Determine the [X, Y] coordinate at the center of the cell enclosing the given text.  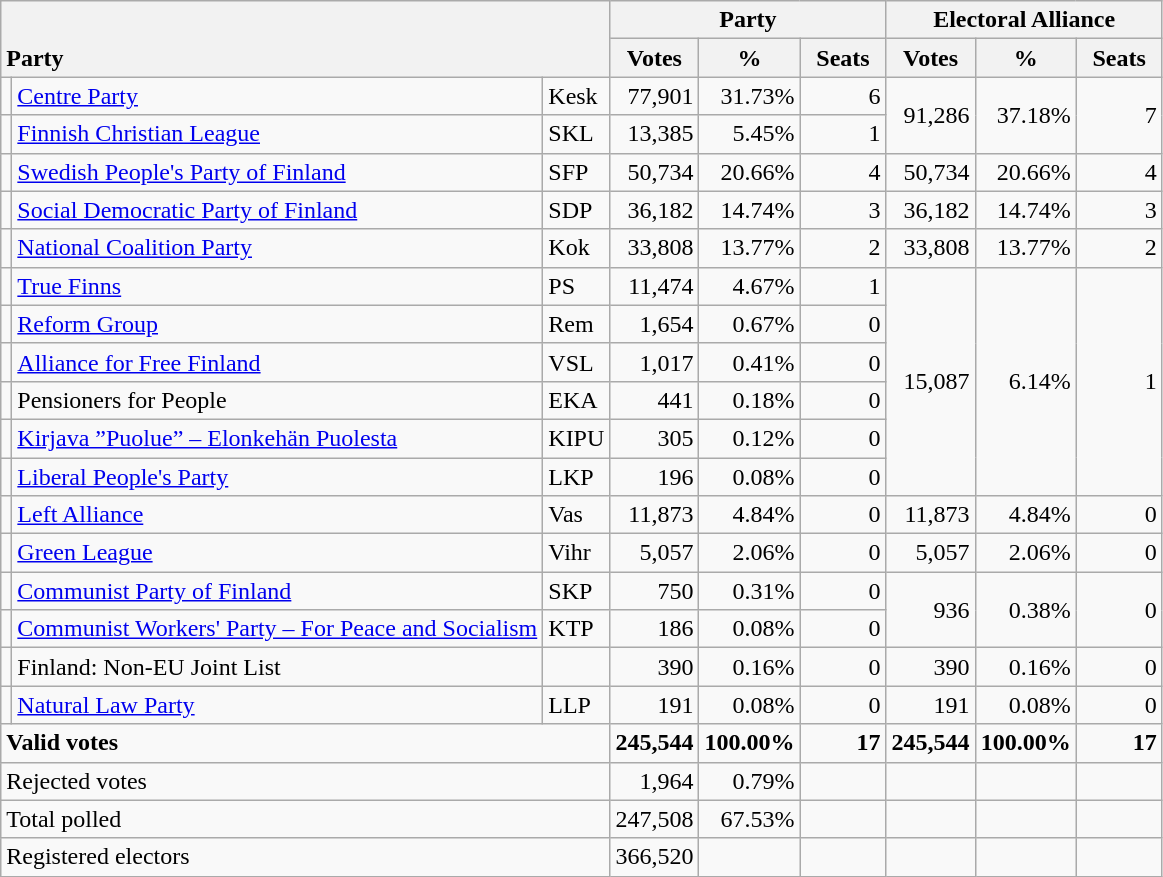
Reform Group [278, 324]
SDP [576, 210]
37.18% [1026, 115]
Kok [576, 248]
7 [1119, 115]
KIPU [576, 438]
Left Alliance [278, 515]
6.14% [1026, 381]
Registered electors [306, 857]
5.45% [750, 134]
0.41% [750, 362]
4.67% [750, 286]
True Finns [278, 286]
Vas [576, 515]
Electoral Alliance [1024, 20]
0.67% [750, 324]
SKP [576, 591]
0.38% [1026, 610]
441 [654, 400]
15,087 [930, 381]
305 [654, 438]
KTP [576, 629]
196 [654, 477]
SKL [576, 134]
Vihr [576, 553]
Green League [278, 553]
186 [654, 629]
Social Democratic Party of Finland [278, 210]
LLP [576, 705]
Total polled [306, 819]
247,508 [654, 819]
Finnish Christian League [278, 134]
SFP [576, 172]
Liberal People's Party [278, 477]
National Coalition Party [278, 248]
Rem [576, 324]
6 [843, 96]
Alliance for Free Finland [278, 362]
VSL [576, 362]
1,654 [654, 324]
11,474 [654, 286]
Communist Party of Finland [278, 591]
Rejected votes [306, 781]
EKA [576, 400]
91,286 [930, 115]
LKP [576, 477]
1,017 [654, 362]
13,385 [654, 134]
Kirjava ”Puolue” – Elonkehän Puolesta [278, 438]
Finland: Non-EU Joint List [278, 667]
366,520 [654, 857]
Communist Workers' Party – For Peace and Socialism [278, 629]
Centre Party [278, 96]
Swedish People's Party of Finland [278, 172]
936 [930, 610]
77,901 [654, 96]
Natural Law Party [278, 705]
0.12% [750, 438]
67.53% [750, 819]
Pensioners for People [278, 400]
Valid votes [306, 743]
0.79% [750, 781]
PS [576, 286]
31.73% [750, 96]
1,964 [654, 781]
0.18% [750, 400]
Kesk [576, 96]
750 [654, 591]
0.31% [750, 591]
